Find where the given text appears and provide that cell's center as [X, Y] coordinate. 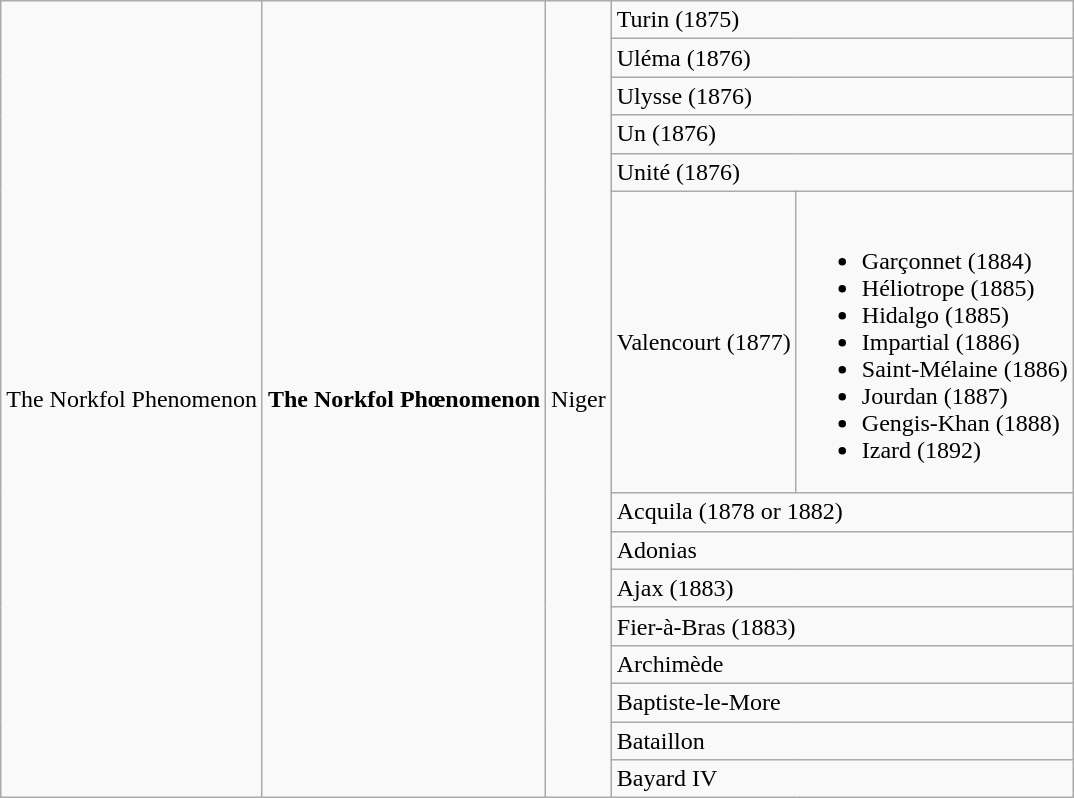
Valencourt (1877) [704, 342]
Adonias [842, 550]
Niger [579, 400]
Uléma (1876) [842, 58]
Ulysse (1876) [842, 96]
Archimède [842, 664]
Fier-à-Bras (1883) [842, 626]
Turin (1875) [842, 20]
The Norkfol Phenomenon [132, 400]
Baptiste-le-More [842, 702]
Garçonnet (1884)Héliotrope (1885)Hidalgo (1885)Impartial (1886)Saint-Mélaine (1886)Jourdan (1887)Gengis-Khan (1888)Izard (1892) [934, 342]
Ajax (1883) [842, 588]
Acquila (1878 or 1882) [842, 512]
Un (1876) [842, 134]
Bataillon [842, 741]
Unité (1876) [842, 172]
Bayard IV [842, 779]
The Norkfol Phœnomenon [404, 400]
